Scan for the cell matching the given text and deliver its (X, Y) coordinate at center. 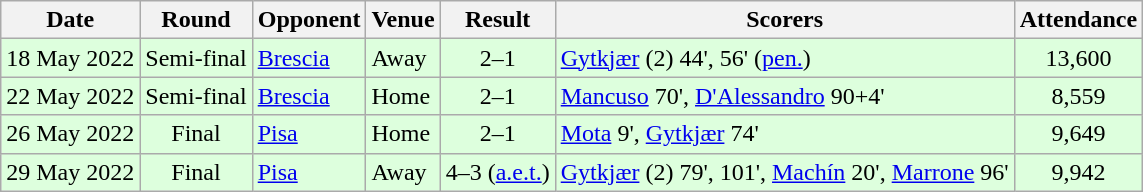
9,649 (1078, 134)
Scorers (784, 20)
8,559 (1078, 96)
29 May 2022 (70, 172)
26 May 2022 (70, 134)
9,942 (1078, 172)
Date (70, 20)
Attendance (1078, 20)
4–3 (a.e.t.) (498, 172)
Mancuso 70', D'Alessandro 90+4' (784, 96)
Venue (403, 20)
22 May 2022 (70, 96)
Opponent (309, 20)
Round (196, 20)
Result (498, 20)
18 May 2022 (70, 58)
Gytkjær (2) 44', 56' (pen.) (784, 58)
Gytkjær (2) 79', 101', Machín 20', Marrone 96' (784, 172)
13,600 (1078, 58)
Mota 9', Gytkjær 74' (784, 134)
